Scan for the cell matching the given text and deliver its (x, y) coordinate at center. 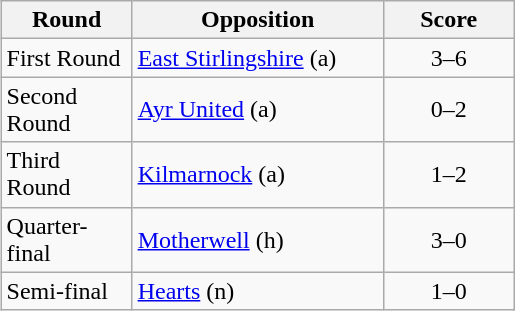
Motherwell (h) (258, 240)
1–2 (448, 174)
Kilmarnock (a) (258, 174)
3–0 (448, 240)
Score (448, 20)
0–2 (448, 110)
Second Round (66, 110)
1–0 (448, 291)
Third Round (66, 174)
Semi-final (66, 291)
Hearts (n) (258, 291)
Quarter-final (66, 240)
First Round (66, 58)
Ayr United (a) (258, 110)
Opposition (258, 20)
East Stirlingshire (a) (258, 58)
Round (66, 20)
3–6 (448, 58)
